Locate the cell with the specified text and output its [X, Y] center coordinate. 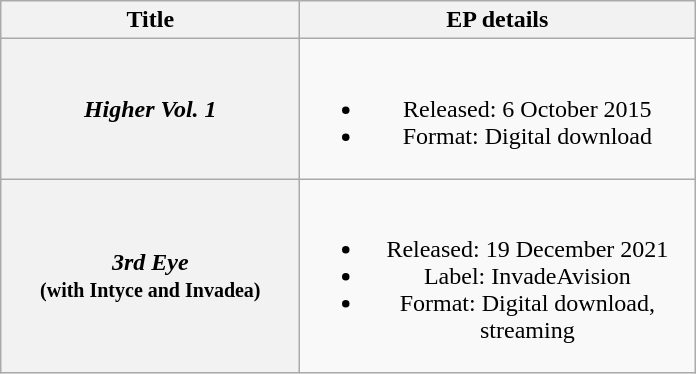
Released: 19 December 2021Label: InvadeAvisionFormat: Digital download, streaming [498, 276]
EP details [498, 20]
Higher Vol. 1 [150, 109]
Title [150, 20]
Released: 6 October 2015Format: Digital download [498, 109]
3rd Eye(with Intyce and Invadea) [150, 276]
